Locate the cell with the specified text and output its [x, y] center coordinate. 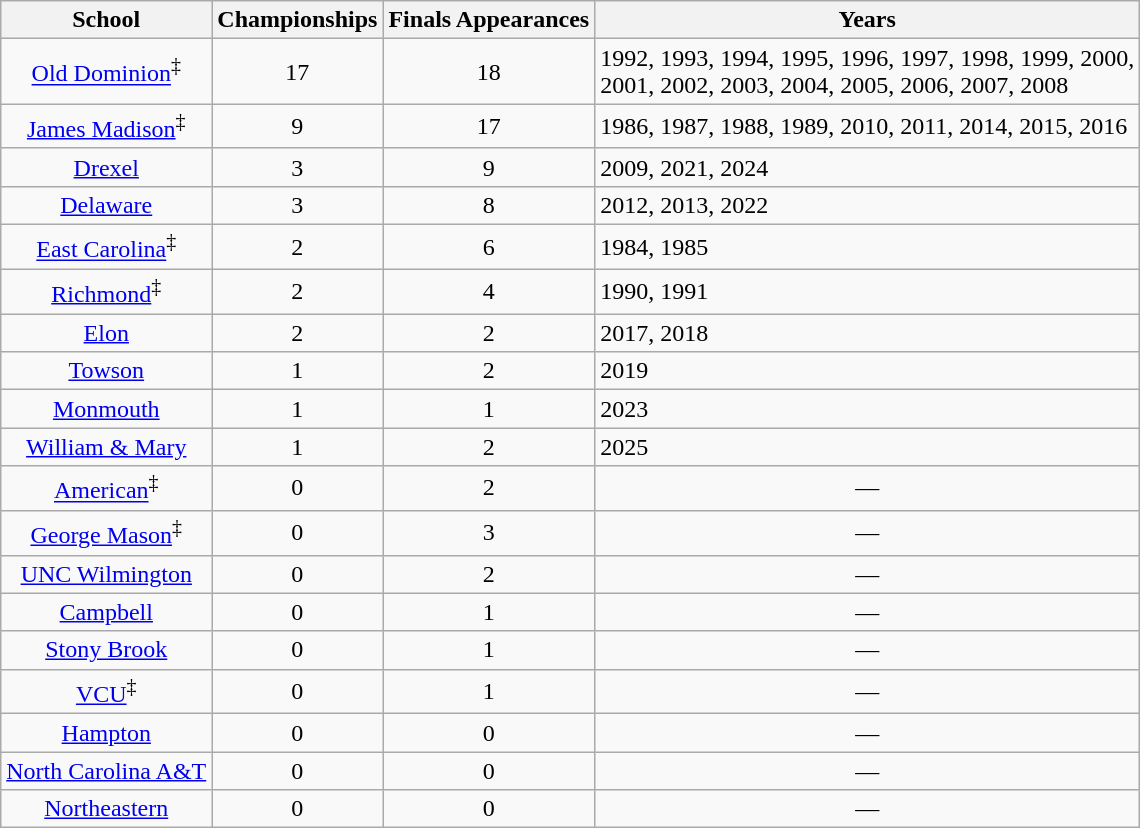
School [106, 20]
Campbell [106, 612]
6 [489, 248]
William & Mary [106, 447]
2019 [868, 371]
Stony Brook [106, 650]
George Mason‡ [106, 532]
2009, 2021, 2024 [868, 167]
1984, 1985 [868, 248]
Elon [106, 333]
East Carolina‡ [106, 248]
North Carolina A&T [106, 771]
Championships [298, 20]
1990, 1991 [868, 292]
Monmouth [106, 409]
1992, 1993, 1994, 1995, 1996, 1997, 1998, 1999, 2000, 2001, 2002, 2003, 2004, 2005, 2006, 2007, 2008 [868, 72]
8 [489, 205]
2023 [868, 409]
2017, 2018 [868, 333]
2012, 2013, 2022 [868, 205]
Towson [106, 371]
Old Dominion‡ [106, 72]
Northeastern [106, 809]
Richmond‡ [106, 292]
2025 [868, 447]
Drexel [106, 167]
Finals Appearances [489, 20]
VCU‡ [106, 692]
Years [868, 20]
UNC Wilmington [106, 574]
James Madison‡ [106, 126]
American‡ [106, 488]
Delaware [106, 205]
Hampton [106, 733]
1986, 1987, 1988, 1989, 2010, 2011, 2014, 2015, 2016 [868, 126]
4 [489, 292]
18 [489, 72]
